Capture the cell that displays the provided text and extract its [x, y] central coordinate. 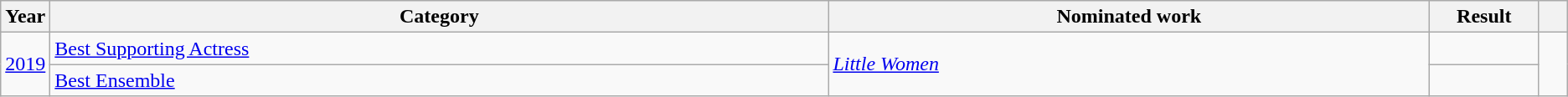
Nominated work [1129, 17]
Best Supporting Actress [439, 48]
Little Women [1129, 64]
Best Ensemble [439, 80]
2019 [25, 64]
Year [25, 17]
Result [1484, 17]
Category [439, 17]
